Return (x, y) of the center of cell containing provided text 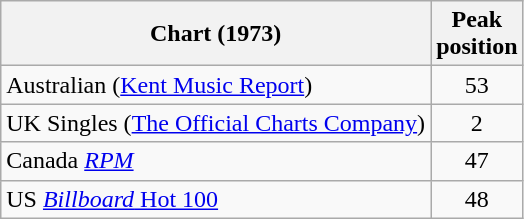
48 (477, 199)
US Billboard Hot 100 (216, 199)
53 (477, 85)
UK Singles (The Official Charts Company) (216, 123)
47 (477, 161)
Canada RPM (216, 161)
Peakposition (477, 34)
Chart (1973) (216, 34)
Australian (Kent Music Report) (216, 85)
2 (477, 123)
